Return the [x, y] coordinate for the center point of the cell that contains the specified text.  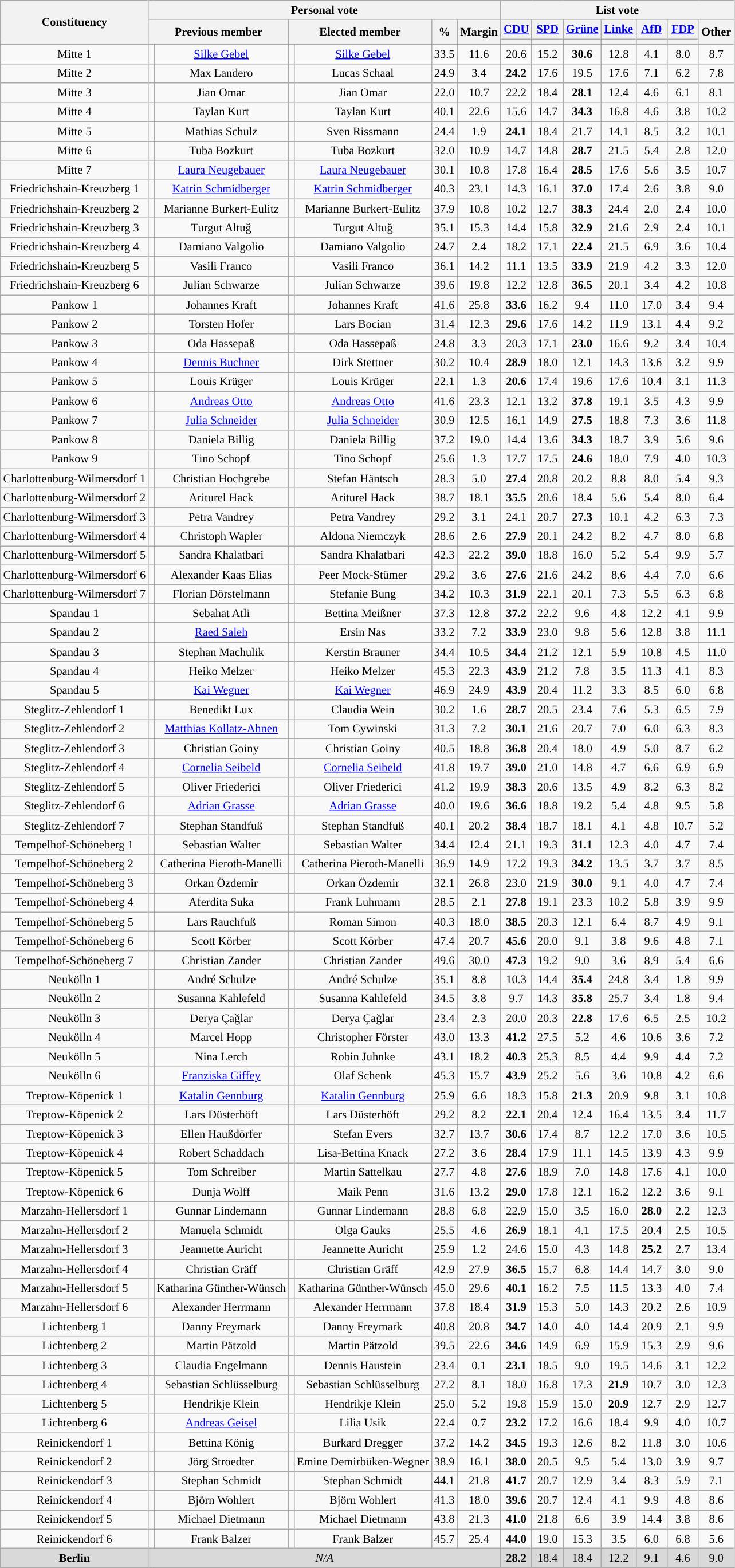
Tom Schreiber [221, 1172]
Spandau 5 [74, 690]
Christoph Wapler [221, 536]
Neukölln 1 [74, 980]
Tempelhof-Schöneberg 7 [74, 960]
Stefanie Bung [363, 594]
Marzahn-Hellersdorf 3 [74, 1249]
5.3 [652, 710]
Florian Dörstelmann [221, 594]
Lichtenberg 4 [74, 1385]
Steglitz-Zehlendorf 7 [74, 826]
Jörg Stroedter [221, 1461]
Ersin Nas [363, 632]
28.1 [582, 93]
43.0 [445, 1038]
32.9 [582, 227]
26.9 [517, 1230]
Sven Rissmann [363, 131]
Robert Schaddach [221, 1153]
13.9 [652, 1153]
Mitte 4 [74, 112]
Charlottenburg-Wilmersdorf 3 [74, 517]
47.4 [445, 941]
Marzahn-Hellersdorf 2 [74, 1230]
38.5 [517, 922]
14.0 [548, 1327]
25.8 [479, 305]
1.6 [479, 710]
Pankow 5 [74, 382]
49.6 [445, 960]
45.7 [445, 1539]
21.0 [548, 768]
11.9 [619, 324]
Pankow 6 [74, 401]
Maik Penn [363, 1192]
Lucas Schaal [363, 73]
37.9 [445, 209]
17.9 [548, 1153]
25.6 [445, 459]
Tempelhof-Schöneberg 6 [74, 941]
Treptow-Köpenick 1 [74, 1095]
12.9 [582, 1481]
44.1 [445, 1481]
22.9 [517, 1211]
11.5 [619, 1288]
8.9 [652, 960]
Friedrichshain-Kreuzberg 3 [74, 227]
Franziska Giffey [221, 1076]
Manuela Schmidt [221, 1230]
Lisa-Bettina Knack [363, 1153]
0.7 [479, 1423]
Friedrichshain-Kreuzberg 2 [74, 209]
Pankow 3 [74, 343]
34.6 [517, 1346]
Emine Demirbüken-Wegner [363, 1461]
Elected member [360, 32]
22.8 [582, 1018]
Frank Luhmann [363, 902]
Charlottenburg-Wilmersdorf 5 [74, 555]
Neukölln 3 [74, 1018]
Marzahn-Hellersdorf 5 [74, 1288]
1.2 [479, 1249]
Spandau 3 [74, 652]
Spandau 4 [74, 671]
5.5 [652, 594]
2.0 [652, 209]
41.7 [517, 1481]
7.5 [582, 1288]
Lars Rauchfuß [221, 922]
Aldona Niemczyk [363, 536]
18.5 [548, 1365]
Mitte 7 [74, 170]
11.7 [716, 1114]
9.3 [716, 478]
Pankow 2 [74, 324]
Neukölln 4 [74, 1038]
36.9 [445, 864]
27.7 [445, 1172]
Mitte 6 [74, 151]
38.7 [445, 497]
Lichtenberg 3 [74, 1365]
31.3 [445, 729]
30.9 [445, 421]
Olaf Schenk [363, 1076]
Lilia Usik [363, 1423]
Tempelhof-Schöneberg 2 [74, 864]
Olga Gauks [363, 1230]
17.3 [582, 1385]
CDU [517, 29]
31.1 [582, 844]
37.0 [582, 189]
38.4 [517, 826]
Marzahn-Hellersdorf 4 [74, 1269]
Mitte 3 [74, 93]
Dennis Buchner [221, 363]
Bettina Meißner [363, 613]
Charlottenburg-Wilmersdorf 1 [74, 478]
Roman Simon [363, 922]
41.8 [445, 768]
38.9 [445, 1461]
Charlottenburg-Wilmersdorf 7 [74, 594]
2.8 [683, 151]
Mitte 5 [74, 131]
Neukölln 6 [74, 1076]
Pankow 7 [74, 421]
Lichtenberg 6 [74, 1423]
Aferdita Suka [221, 902]
Lichtenberg 1 [74, 1327]
39.5 [445, 1346]
13.7 [479, 1134]
32.0 [445, 151]
28.3 [445, 478]
28.8 [445, 1211]
28.6 [445, 536]
26.8 [479, 883]
25.5 [445, 1230]
2.3 [479, 1018]
14.5 [619, 1153]
Friedrichshain-Kreuzberg 4 [74, 247]
Berlin [74, 1558]
25.0 [445, 1404]
Treptow-Köpenick 5 [74, 1172]
% [445, 32]
40.8 [445, 1327]
Lichtenberg 5 [74, 1404]
Pankow 1 [74, 305]
Linke [619, 29]
Mathias Schulz [221, 131]
19.7 [479, 768]
18.9 [548, 1172]
Steglitz-Zehlendorf 5 [74, 787]
22.0 [445, 93]
Lichtenberg 2 [74, 1346]
Benedikt Lux [221, 710]
Torsten Hofer [221, 324]
35.8 [582, 999]
17.7 [517, 459]
Reinickendorf 6 [74, 1539]
Steglitz-Zehlendorf 2 [74, 729]
15.6 [517, 112]
Pankow 8 [74, 439]
Robin Juhnke [363, 1056]
14.6 [652, 1365]
Charlottenburg-Wilmersdorf 2 [74, 497]
35.5 [517, 497]
4.5 [683, 652]
27.4 [517, 478]
Neukölln 5 [74, 1056]
32.1 [445, 883]
2.7 [683, 1249]
41.0 [517, 1519]
36.8 [517, 748]
Marcel Hopp [221, 1038]
Friedrichshain-Kreuzberg 1 [74, 189]
Friedrichshain-Kreuzberg 5 [74, 266]
5.7 [716, 555]
Mitte 1 [74, 54]
40.0 [445, 806]
14.1 [619, 131]
Reinickendorf 3 [74, 1481]
Tempelhof-Schöneberg 4 [74, 902]
Sebahat Atli [221, 613]
Personal vote [324, 10]
42.9 [445, 1269]
38.0 [517, 1461]
AfD [652, 29]
Steglitz-Zehlendorf 4 [74, 768]
24.7 [445, 247]
Dunja Wolff [221, 1192]
11.2 [582, 690]
25.3 [548, 1056]
23.2 [517, 1423]
28.2 [517, 1558]
List vote [618, 10]
25.4 [479, 1539]
Treptow-Köpenick 3 [74, 1134]
28.4 [517, 1153]
Reinickendorf 5 [74, 1519]
Grüne [582, 29]
0.1 [479, 1365]
1.9 [479, 131]
Stephan Machulik [221, 652]
Margin [479, 32]
Max Landero [221, 73]
22.3 [479, 671]
Raed Saleh [221, 632]
Reinickendorf 2 [74, 1461]
Steglitz-Zehlendorf 6 [74, 806]
Dennis Haustein [363, 1365]
29.0 [517, 1192]
Dirk Stettner [363, 363]
Claudia Wein [363, 710]
42.3 [445, 555]
Charlottenburg-Wilmersdorf 4 [74, 536]
Friedrichshain-Kreuzberg 6 [74, 285]
40.5 [445, 748]
33.2 [445, 632]
7.6 [619, 710]
43.1 [445, 1056]
33.5 [445, 54]
Treptow-Köpenick 2 [74, 1114]
Claudia Engelmann [221, 1365]
2.2 [683, 1211]
Pankow 4 [74, 363]
Burkard Dregger [363, 1443]
21.7 [582, 131]
28.0 [652, 1211]
Peer Mock-Stümer [363, 575]
Spandau 1 [74, 613]
Nina Lerch [221, 1056]
11.6 [479, 54]
Mitte 2 [74, 73]
Other [716, 32]
Reinickendorf 1 [74, 1443]
44.0 [517, 1539]
13.0 [652, 1461]
FDP [683, 29]
Neukölln 2 [74, 999]
Treptow-Köpenick 4 [74, 1153]
Stefan Evers [363, 1134]
31.4 [445, 324]
Matthias Kollatz-Ahnen [221, 729]
21.1 [517, 844]
Andreas Geisel [221, 1423]
Martin Sattelkau [363, 1172]
37.3 [445, 613]
46.9 [445, 690]
Marzahn-Hellersdorf 1 [74, 1211]
Stefan Häntsch [363, 478]
Steglitz-Zehlendorf 1 [74, 710]
Kerstin Brauner [363, 652]
43.8 [445, 1519]
28.9 [517, 363]
Tom Cywinski [363, 729]
32.7 [445, 1134]
Previous member [219, 32]
33.6 [517, 305]
18.3 [517, 1095]
SPD [548, 29]
41.3 [445, 1500]
N/A [324, 1558]
6.1 [683, 93]
Ellen Haußdörfer [221, 1134]
12.6 [582, 1443]
Spandau 2 [74, 632]
27.3 [582, 517]
34.7 [517, 1327]
Lars Bocian [363, 324]
Christian Hochgrebe [221, 478]
Tempelhof-Schöneberg 5 [74, 922]
13.4 [716, 1249]
Christopher Förster [363, 1038]
31.6 [445, 1192]
Charlottenburg-Wilmersdorf 6 [74, 575]
Treptow-Köpenick 6 [74, 1192]
36.1 [445, 266]
13.1 [652, 324]
45.0 [445, 1288]
35.4 [582, 980]
Constituency [74, 22]
Bettina König [221, 1443]
Tempelhof-Schöneberg 1 [74, 844]
Steglitz-Zehlendorf 3 [74, 748]
45.6 [517, 941]
27.8 [517, 902]
15.2 [548, 54]
19.9 [479, 787]
Marzahn-Hellersdorf 6 [74, 1307]
25.7 [619, 999]
Alexander Kaas Elias [221, 575]
Pankow 9 [74, 459]
47.3 [517, 960]
36.6 [517, 806]
12.5 [479, 421]
Tempelhof-Schöneberg 3 [74, 883]
Reinickendorf 4 [74, 1500]
